Search for the cell housing the specified text and yield its [X, Y] center coordinate. 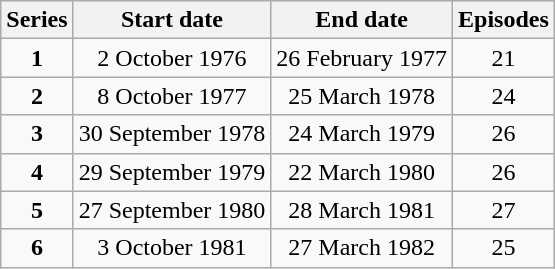
21 [504, 58]
27 [504, 210]
24 March 1979 [362, 134]
Series [37, 20]
3 October 1981 [172, 248]
2 October 1976 [172, 58]
3 [37, 134]
End date [362, 20]
Episodes [504, 20]
28 March 1981 [362, 210]
22 March 1980 [362, 172]
25 [504, 248]
2 [37, 96]
4 [37, 172]
24 [504, 96]
Start date [172, 20]
5 [37, 210]
27 March 1982 [362, 248]
27 September 1980 [172, 210]
26 February 1977 [362, 58]
1 [37, 58]
6 [37, 248]
8 October 1977 [172, 96]
29 September 1979 [172, 172]
30 September 1978 [172, 134]
25 March 1978 [362, 96]
